Identify which cell holds the provided text, then report its [X, Y] central coordinate. 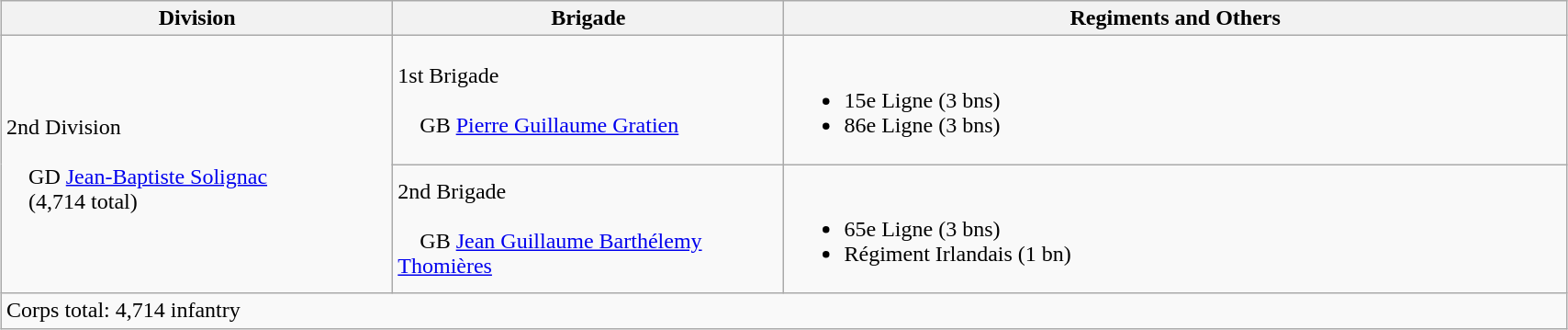
2nd Division GD Jean-Baptiste Solignac (4,714 total) [197, 165]
65e Ligne (3 bns)Régiment Irlandais (1 bn) [1175, 229]
2nd Brigade GB Jean Guillaume Barthélemy Thomières [588, 229]
1st Brigade GB Pierre Guillaume Gratien [588, 100]
Division [197, 18]
Corps total: 4,714 infantry [784, 311]
Brigade [588, 18]
Regiments and Others [1175, 18]
15e Ligne (3 bns)86e Ligne (3 bns) [1175, 100]
